Detect which cell encompasses the target text, then output its (X, Y) center coordinate. 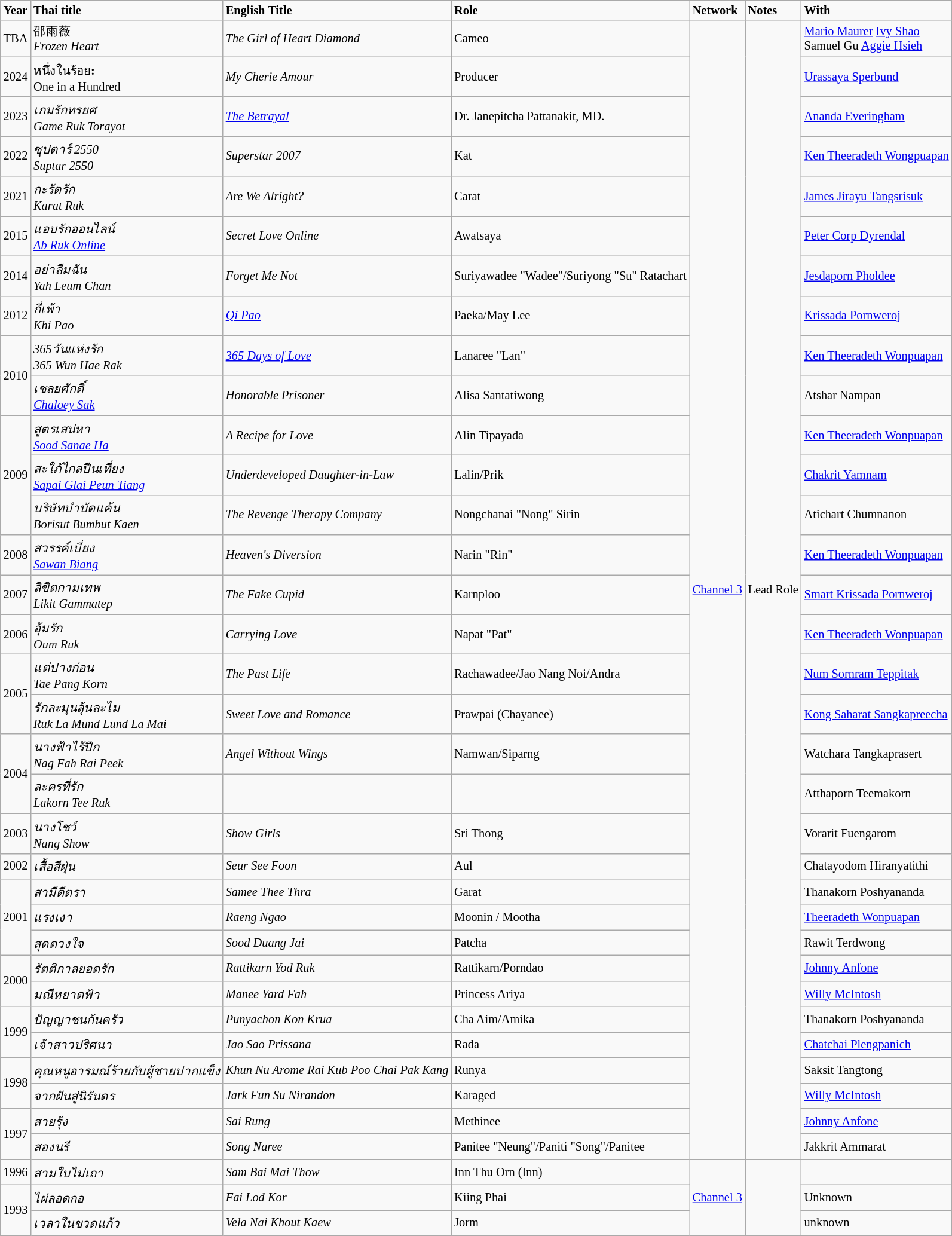
Cha Aim/Amika (570, 1020)
Princess Ariya (570, 993)
มณีหยาดฟ้า (127, 993)
2005 (16, 693)
2006 (16, 635)
Moonin / Mootha (570, 917)
Methinee (570, 1121)
The Betrayal (337, 116)
Unknown (877, 1198)
อุ้มรักOum Ruk (127, 635)
1998 (16, 1083)
Chatayodom Hiranyatithi (877, 867)
Kiing Phai (570, 1198)
Patcha (570, 943)
Krissada Pornweroj (877, 316)
Theeradeth Wonpuapan (877, 917)
แต่ปางก่อนTae Pang Korn (127, 674)
Sweet Love and Romance (337, 714)
2004 (16, 773)
2009 (16, 475)
2002 (16, 867)
Prawpai (Chayanee) (570, 714)
Karnploo (570, 594)
Rattikarn Yod Ruk (337, 968)
Vorarit Fuengarom (877, 833)
เสื้อสีฝุ่น (127, 867)
Karaged (570, 1096)
2021 (16, 196)
สุดดวงใจ (127, 943)
Carrying Love (337, 635)
ปัญญาชนก้นครัว (127, 1020)
Garat (570, 892)
บริษัทบำบัดแค้นBorisut Bumbut Kaen (127, 515)
Jark Fun Su Nirandon (337, 1096)
2023 (16, 116)
Carat (570, 196)
Urassaya Sperbund (877, 77)
Aul (570, 867)
รักละมุนลุ้นละไมRuk La Mund Lund La Mai (127, 714)
Rachawadee/Jao Nang Noi/Andra (570, 674)
Dr. Janepitcha Pattanakit, MD. (570, 116)
Atshar Nampan (877, 396)
The Revenge Therapy Company (337, 515)
Khun Nu Arome Rai Kub Poo Chai Pak Kang (337, 1070)
Ken Theeradeth Wongpuapan (877, 157)
TBA (16, 38)
Superstar 2007 (337, 157)
สะใภ้ไกลปืนเที่ยงSapai Glai Peun Tiang (127, 475)
Heaven's Diversion (337, 555)
Num Sornram Teppitak (877, 674)
Narin "Rin" (570, 555)
1993 (16, 1210)
Jakkrit Ammarat (877, 1146)
Jorm (570, 1223)
James Jirayu Tangsrisuk (877, 196)
เจ้าสาวปริศนา (127, 1045)
Sai Rung (337, 1121)
Sam Bai Mai Thow (337, 1173)
2022 (16, 157)
2000 (16, 980)
My Cherie Amour (337, 77)
Atichart Chumnanon (877, 515)
เวลาในขวดแก้ว (127, 1223)
Punyachon Kon Krua (337, 1020)
A Recipe for Love (337, 435)
The Past Life (337, 674)
เชลยศักดิ์Chaloey Sak (127, 396)
สามีตีตรา (127, 892)
The Fake Cupid (337, 594)
2010 (16, 375)
Year (16, 10)
Runya (570, 1070)
Fai Lod Kor (337, 1198)
กี่เพ้าKhi Pao (127, 316)
2001 (16, 917)
นางฟ้าไร้ปีกNag Fah Rai Peek (127, 754)
2008 (16, 555)
Rattikarn/Porndao (570, 968)
Chakrit Yamnam (877, 475)
Manee Yard Fah (337, 993)
Smart Krissada Pornweroj (877, 594)
สามใบไม่เถา (127, 1173)
Song Naree (337, 1146)
Alisa Santatiwong (570, 396)
สูตรเสน่หาSood Sanae Ha (127, 435)
Ananda Everingham (877, 116)
นางโชว์Nang Show (127, 833)
2012 (16, 316)
ลิขิตกามเทพLikit Gammatep (127, 594)
Jesdaporn Pholdee (877, 276)
Samee Thee Thra (337, 892)
Vela Nai Khout Kaew (337, 1223)
Inn Thu Orn (Inn) (570, 1173)
2024 (16, 77)
สองนรี (127, 1146)
1996 (16, 1173)
อย่าลืมฉันYah Leum Chan (127, 276)
Jao Sao Prissana (337, 1045)
Suriyawadee "Wadee"/Suriyong "Su" Ratachart (570, 276)
Kat (570, 157)
unknown (877, 1223)
Namwan/Siparng (570, 754)
Chatchai Plengpanich (877, 1045)
Angel Without Wings (337, 754)
รัตติกาลยอดรัก (127, 968)
จากฝันสู่นิรันดร (127, 1096)
邵雨薇Frozen Heart (127, 38)
Saksit Tangtong (877, 1070)
Rada (570, 1045)
สวรรค์เบี่ยงSawan Biang (127, 555)
เกมรักทรยศGame Ruk Torayot (127, 116)
Atthaporn Teemakorn (877, 794)
Nongchanai "Nong" Sirin (570, 515)
Sri Thong (570, 833)
Thai title (127, 10)
Lanaree "Lan" (570, 355)
Notes (773, 10)
Secret Love Online (337, 235)
Panitee "Neung"/Paniti "Song"/Panitee (570, 1146)
Producer (570, 77)
แรงเงา (127, 917)
Alin Tipayada (570, 435)
หนึ่งในร้อย:One in a Hundred (127, 77)
ละครที่รักLakorn Tee Ruk (127, 794)
Seur See Foon (337, 867)
Mario Maurer Ivy ShaoSamuel Gu Aggie Hsieh (877, 38)
2007 (16, 594)
Network (717, 10)
2015 (16, 235)
ซุปตาร์ 2550Suptar 2550 (127, 157)
365 Days of Love (337, 355)
With (877, 10)
Lalin/Prik (570, 475)
1997 (16, 1133)
Role (570, 10)
แอบรักออนไลน์Ab Ruk Online (127, 235)
1999 (16, 1032)
Kong Saharat Sangkapreecha (877, 714)
Raeng Ngao (337, 917)
Cameo (570, 38)
สายรุ้ง (127, 1121)
Sood Duang Jai (337, 943)
2014 (16, 276)
ไผ่ลอดกอ (127, 1198)
Watchara Tangkaprasert (877, 754)
Rawit Terdwong (877, 943)
Peter Corp Dyrendal (877, 235)
365วันแห่งรัก365 Wun Hae Rak (127, 355)
Are We Alright? (337, 196)
Underdeveloped Daughter-in-Law (337, 475)
English Title (337, 10)
Honorable Prisoner (337, 396)
กะรัตรักKarat Ruk (127, 196)
Qi Pao (337, 316)
2003 (16, 833)
Forget Me Not (337, 276)
Paeka/May Lee (570, 316)
Show Girls (337, 833)
Awatsaya (570, 235)
The Girl of Heart Diamond (337, 38)
คุณหนูอารมณ์ร้ายกับผู้ชายปากแข็ง (127, 1070)
Napat "Pat" (570, 635)
Lead Role (773, 590)
